For the text-containing cell, return its midpoint in [X, Y] coordinate format. 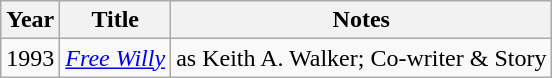
Title [116, 20]
1993 [30, 58]
Free Willy [116, 58]
Notes [362, 20]
Year [30, 20]
as Keith A. Walker; Co-writer & Story [362, 58]
